Return [X, Y] of the center of cell containing provided text 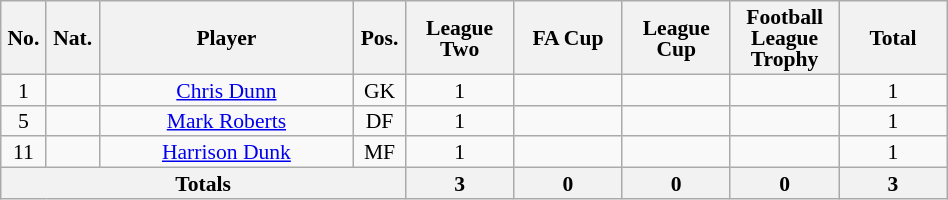
No. [24, 38]
MF [380, 152]
FA Cup [568, 38]
5 [24, 120]
Football League Trophy [784, 38]
League Two [459, 38]
Nat. [72, 38]
DF [380, 120]
Totals [204, 184]
Mark Roberts [226, 120]
Pos. [380, 38]
GK [380, 90]
Harrison Dunk [226, 152]
Total [893, 38]
Chris Dunn [226, 90]
11 [24, 152]
Player [226, 38]
League Cup [676, 38]
